Locate the cell with the specified text and output its [x, y] center coordinate. 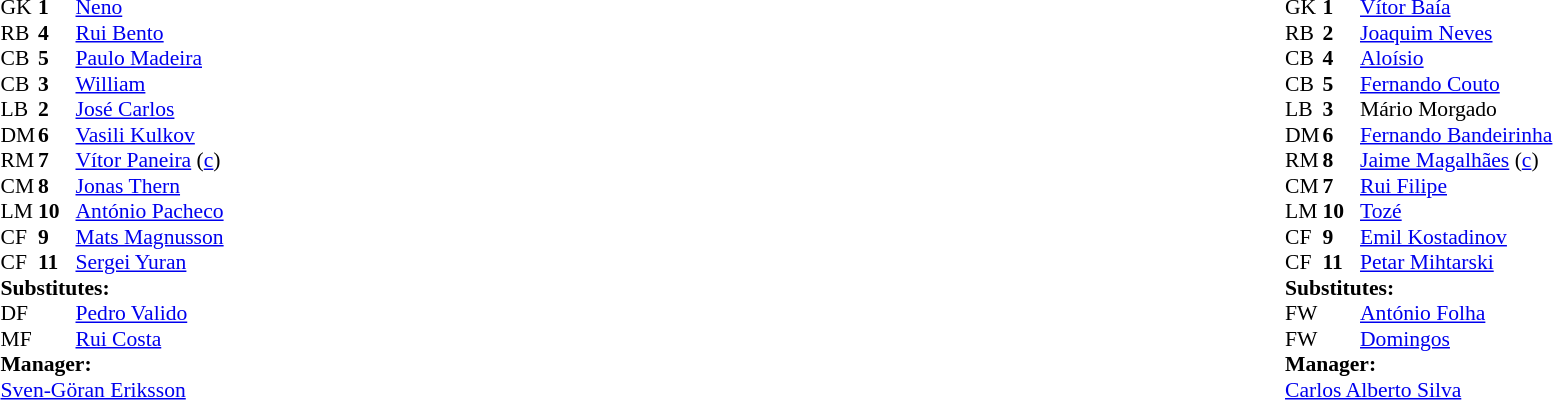
Emil Kostadinov [1456, 237]
Sergei Yuran [150, 263]
Joaquim Neves [1456, 33]
José Carlos [150, 109]
Rui Filipe [1456, 186]
Vasili Kulkov [150, 135]
Fernando Couto [1456, 84]
Petar Mihtarski [1456, 263]
Aloísio [1456, 59]
Pedro Valido [150, 313]
Rui Costa [150, 339]
Paulo Madeira [150, 59]
DF [19, 313]
António Folha [1456, 313]
Tozé [1456, 211]
Rui Bento [150, 33]
Fernando Bandeirinha [1456, 135]
Jonas Thern [150, 186]
António Pacheco [150, 211]
William [150, 84]
Mats Magnusson [150, 237]
MF [19, 339]
Mário Morgado [1456, 109]
Vítor Paneira (c) [150, 161]
Domingos [1456, 339]
Jaime Magalhães (c) [1456, 161]
